For the text-containing cell, return its midpoint in [x, y] coordinate format. 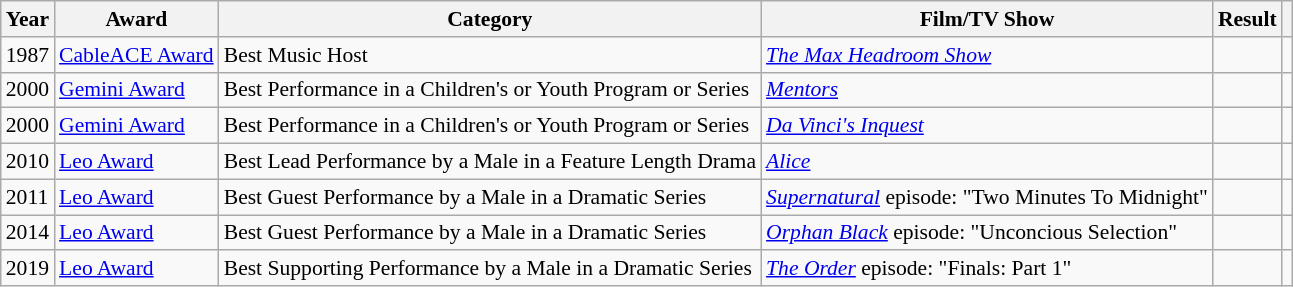
2014 [28, 233]
The Max Headroom Show [987, 55]
Award [136, 19]
Da Vinci's Inquest [987, 126]
Category [490, 19]
1987 [28, 55]
The Order episode: "Finals: Part 1" [987, 269]
2019 [28, 269]
Best Lead Performance by a Male in a Feature Length Drama [490, 162]
Supernatural episode: "Two Minutes To Midnight" [987, 197]
Year [28, 19]
Result [1248, 19]
Orphan Black episode: "Unconcious Selection" [987, 233]
Mentors [987, 90]
Best Supporting Performance by a Male in a Dramatic Series [490, 269]
Alice [987, 162]
Film/TV Show [987, 19]
CableACE Award [136, 55]
2011 [28, 197]
2010 [28, 162]
Best Music Host [490, 55]
